Search for the cell housing the specified text and yield its [X, Y] center coordinate. 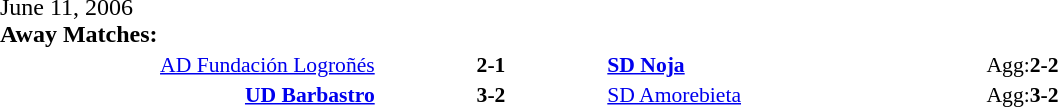
SD Noja [795, 64]
2-1 [492, 64]
